Provide the (x, y) coordinate of the cell's center where the given text is located.  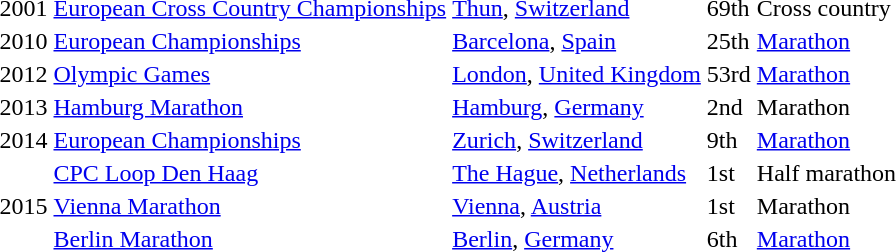
Olympic Games (250, 74)
London, United Kingdom (577, 74)
Vienna Marathon (250, 206)
The Hague, Netherlands (577, 173)
Vienna, Austria (577, 206)
Hamburg, Germany (577, 107)
Barcelona, Spain (577, 41)
2nd (728, 107)
9th (728, 140)
CPC Loop Den Haag (250, 173)
Zurich, Switzerland (577, 140)
53rd (728, 74)
25th (728, 41)
Hamburg Marathon (250, 107)
